Extract the [X, Y] coordinate from the center of the cell holding the provided text.  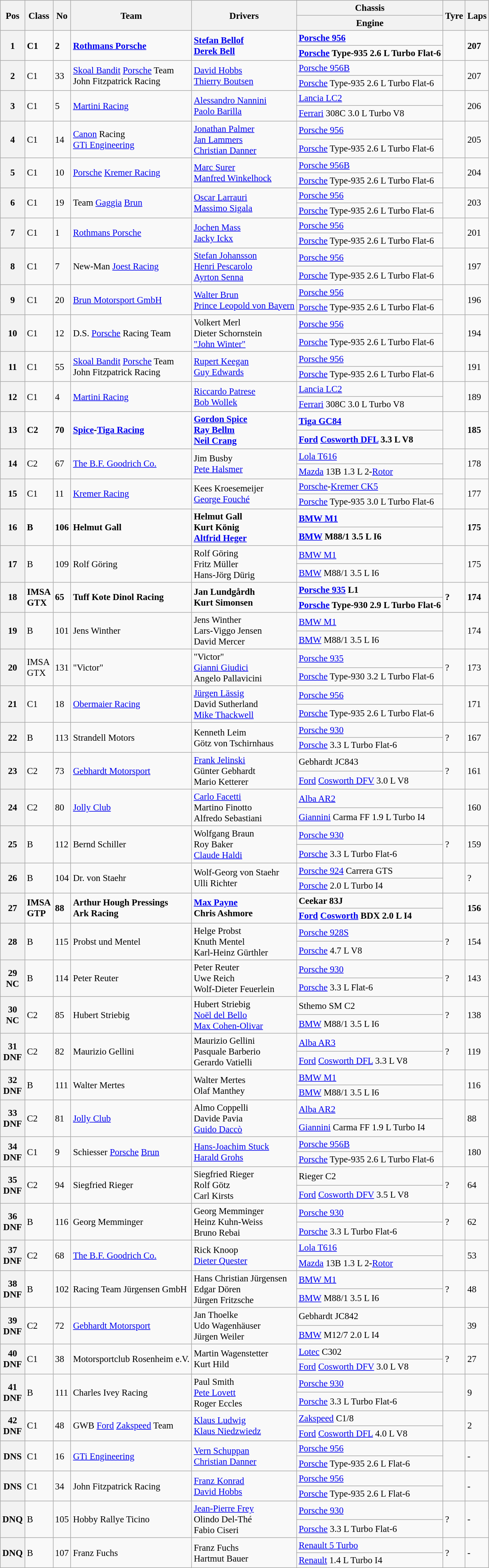
34DNF [13, 1152]
21 [13, 704]
177 [477, 494]
Porsche Type-930 2.9 L Turbo Flat-6 [370, 605]
13 [13, 430]
Stefan Johansson Henri Pescarolo Ayrton Senna [244, 267]
Gebhardt JC843 [370, 762]
156 [477, 908]
Brun Motorsport GmbH [131, 300]
Max Payne Chris Ashmore [244, 908]
131 [62, 668]
IMSAGTP [39, 908]
GWB Ford Zakspeed Team [131, 1426]
Jens Winther [131, 631]
30NC [13, 1015]
Siegfried Rieger [131, 1185]
Walter Brun Prince Leopold von Bayern [244, 300]
Renault 1.4 L Turbo I4 [370, 1560]
189 [477, 397]
Porsche 935 L1 [370, 590]
41DNF [13, 1392]
40DNF [13, 1359]
"Victor" Gianni Giudici Angelo Pallavicini [244, 668]
185 [477, 430]
Helmut Gall Kurt König Altfrid Heger [244, 527]
138 [477, 1015]
109 [62, 564]
Frank Jelinski Günter Gebhardt Mario Ketterer [244, 771]
Drivers [244, 15]
Tuff Kote Dinol Racing [131, 597]
197 [477, 267]
Hans-Joachim Stuck Harald Grohs [244, 1152]
70 [62, 430]
Porsche 924 Carrera GTS [370, 871]
Pos [13, 15]
31DNF [13, 1052]
161 [477, 771]
55 [62, 366]
Rieger C2 [370, 1176]
160 [477, 808]
Laps [477, 15]
John Fitzpatrick Racing [131, 1486]
8 [13, 267]
34 [62, 1486]
Arthur Hough Pressings Ark Racing [131, 908]
Rupert Keegan Guy Edwards [244, 366]
105 [62, 1520]
Ford Cosworth DFL 4.0 L V8 [370, 1433]
Jan Lundgårdh Kurt Simonsen [244, 597]
Charles Ivey Racing [131, 1392]
Kenneth Leim Götz von Tschirnhaus [244, 738]
80 [62, 808]
Porsche 4.7 L V8 [370, 951]
104 [62, 878]
32DNF [13, 1085]
Porsche 3.3 L Flat-6 [370, 987]
67 [62, 463]
Rolf Göring [131, 564]
205 [477, 139]
101 [62, 631]
204 [477, 172]
203 [477, 203]
Ceekar 83J [370, 901]
Rick Knoop Dieter Quester [244, 1255]
28 [13, 942]
Dr. von Staehr [131, 878]
Helmut Gall [131, 527]
112 [62, 845]
94 [62, 1185]
39 [477, 1326]
85 [62, 1015]
201 [477, 233]
Georg Memminger Heinz Kuhn-Weiss Bruno Rebai [244, 1222]
23 [13, 771]
15 [13, 494]
115 [62, 942]
No [62, 15]
Paul Smith Pete Lovett Roger Eccles [244, 1392]
Wolf-Georg von Staehr Ulli Richter [244, 878]
New-Man Joest Racing [131, 267]
Jonathan Palmer Jan Lammers Christian Danner [244, 139]
154 [477, 942]
180 [477, 1152]
171 [477, 704]
Bernd Schiller [131, 845]
Racing Team Jürgensen GmbH [131, 1289]
33DNF [13, 1119]
Zakspeed C1/8 [370, 1418]
53 [477, 1255]
Porsche Kremer Racing [131, 172]
Vern Schuppan Christian Danner [244, 1456]
3 [13, 106]
Almo Coppelli Davide Pavia Guido Daccò [244, 1119]
68 [62, 1255]
Jan Thoelke Udo Wagenhäuser Jürgen Weiler [244, 1326]
Wolfgang Braun Roy Baker Claude Haldi [244, 845]
Lotec C302 [370, 1352]
167 [477, 738]
Strandell Motors [131, 738]
Tiga GC84 [370, 421]
194 [477, 333]
Helge Probst Knuth Mentel Karl-Heinz Gürthler [244, 942]
Martin Wagenstetter Kurt Hild [244, 1359]
Franz Konrad David Hobbs [244, 1486]
24 [13, 808]
Georg Memminger [131, 1222]
Hubert Striebig Noël del Bello Max Cohen-Olivar [244, 1015]
Walter Mertes [131, 1085]
Chassis [370, 8]
Alba AR3 [370, 1043]
Team [131, 15]
"Victor" [131, 668]
206 [477, 106]
191 [477, 366]
62 [477, 1222]
81 [62, 1119]
Hobby Rallye Ticino [131, 1520]
65 [62, 597]
Volkert Merl Dieter Schornstein "John Winter" [244, 333]
Hans Christian Jürgensen Edgar Dören Jürgen Fritzsche [244, 1289]
Alessandro Nannini Paolo Barilla [244, 106]
Peter Reuter [131, 978]
Tyre [454, 15]
Probst und Mentel [131, 942]
Stefan Bellof Derek Bell [244, 46]
Renault 5 Turbo [370, 1546]
Franz Fuchs [131, 1553]
Gebhardt JC842 [370, 1316]
Maurizio Gellini [131, 1052]
114 [62, 978]
Jean-Pierre Frey Olindo Del-Thé Fabio Ciseri [244, 1520]
6 [13, 203]
22 [13, 738]
107 [62, 1553]
David Hobbs Thierry Boutsen [244, 75]
33 [62, 75]
Spice-Tiga Racing [131, 430]
178 [477, 463]
Jens Winther Lars-Viggo Jensen David Mercer [244, 631]
Class [39, 15]
Hubert Striebig [131, 1015]
Kees Kroesemeijer George Fouché [244, 494]
102 [62, 1289]
Rolf Göring Fritz Müller Hans-Jörg Dürig [244, 564]
Sthemo SM C2 [370, 1006]
Marc Surer Manfred Winkelhock [244, 172]
72 [62, 1326]
Porsche Type-935 3.0 L Turbo Flat-6 [370, 501]
Oscar Larrauri Massimo Sigala [244, 203]
173 [477, 668]
42DNF [13, 1426]
Motorsportclub Rosenheim e.V. [131, 1359]
82 [62, 1052]
Jochen Mass Jacky Ickx [244, 233]
Porsche 2.0 L Turbo I4 [370, 885]
Riccardo Patrese Bob Wollek [244, 397]
38DNF [13, 1289]
BMW M12/7 2.0 L I4 [370, 1335]
Kremer Racing [131, 494]
196 [477, 300]
GTi Engineering [131, 1456]
Porsche 935 [370, 659]
36DNF [13, 1222]
Schiesser Porsche Brun [131, 1152]
Porsche 928S [370, 932]
Walter Mertes Olaf Manthey [244, 1085]
Ford Cosworth BDX 2.0 L I4 [370, 915]
106 [62, 527]
Jim Busby Pete Halsmer [244, 463]
Jürgen Lässig David Sutherland Mike Thackwell [244, 704]
Ford Cosworth DFV 3.5 L V8 [370, 1194]
Team Gaggia Brun [131, 203]
Porsche-Kremer CK5 [370, 486]
Gordon Spice Ray Bellm Neil Crang [244, 430]
29NC [13, 978]
D.S. Porsche Racing Team [131, 333]
Engine [370, 23]
143 [477, 978]
119 [477, 1052]
159 [477, 845]
39DNF [13, 1326]
Maurizio Gellini Pasquale Barberio Gerardo Vatielli [244, 1052]
64 [477, 1185]
35DNF [13, 1185]
17 [13, 564]
113 [62, 738]
Siegfried Rieger Rolf Götz Carl Kirsts [244, 1185]
Klaus Ludwig Klaus Niedzwiedz [244, 1426]
Obermaier Racing [131, 704]
Canon Racing GTi Engineering [131, 139]
26 [13, 878]
Peter Reuter Uwe Reich Wolf-Dieter Feuerlein [244, 978]
Carlo Facetti Martino Finotto Alfredo Sebastiani [244, 808]
Franz Fuchs Hartmut Bauer [244, 1553]
37DNF [13, 1255]
Porsche Type-930 3.2 L Turbo Flat-6 [370, 677]
73 [62, 771]
25 [13, 845]
38 [62, 1359]
